From the cell containing the given text, extract its center point as [X, Y] coordinate. 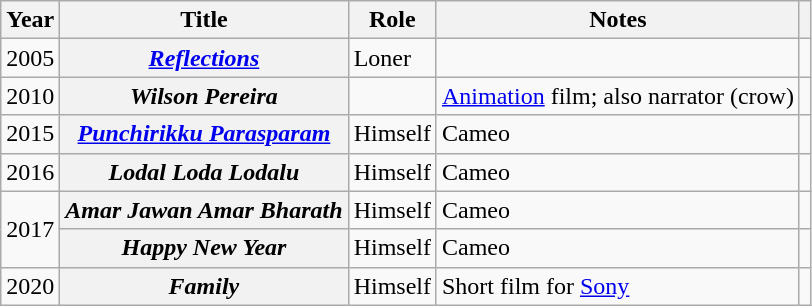
Year [30, 20]
Loner [392, 58]
Role [392, 20]
Wilson Pereira [204, 96]
Punchirikku Parasparam [204, 134]
Family [204, 286]
Happy New Year [204, 248]
2020 [30, 286]
Lodal Loda Lodalu [204, 172]
2015 [30, 134]
Short film for Sony [618, 286]
2005 [30, 58]
Reflections [204, 58]
Animation film; also narrator (crow) [618, 96]
Title [204, 20]
Amar Jawan Amar Bharath [204, 210]
Notes [618, 20]
2016 [30, 172]
2010 [30, 96]
2017 [30, 229]
